Scan for the cell matching the given text and deliver its [X, Y] coordinate at center. 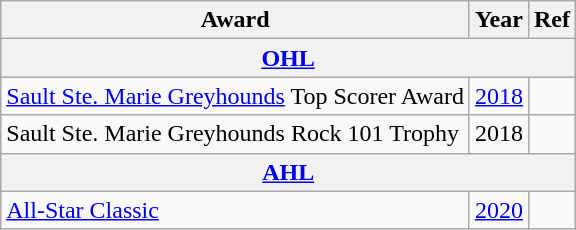
OHL [288, 58]
Award [236, 20]
Year [498, 20]
All-Star Classic [236, 210]
2020 [498, 210]
Sault Ste. Marie Greyhounds Rock 101 Trophy [236, 134]
Ref [552, 20]
AHL [288, 172]
Sault Ste. Marie Greyhounds Top Scorer Award [236, 96]
